Provide the [x, y] coordinate of the cell's center where the given text is located.  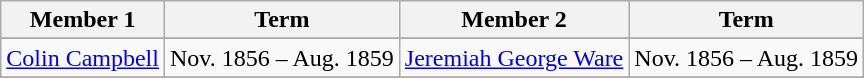
Member 1 [83, 20]
Member 2 [514, 20]
Colin Campbell [83, 58]
Jeremiah George Ware [514, 58]
